For the text-containing cell, return its midpoint in [X, Y] coordinate format. 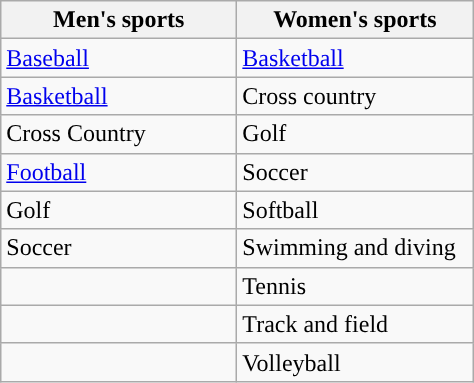
Volleyball [355, 362]
Swimming and diving [355, 248]
Men's sports [119, 20]
Track and field [355, 324]
Football [119, 172]
Baseball [119, 58]
Cross country [355, 96]
Women's sports [355, 20]
Tennis [355, 286]
Cross Country [119, 134]
Softball [355, 210]
